Determine the (x, y) coordinate at the center of the cell enclosing the given text.  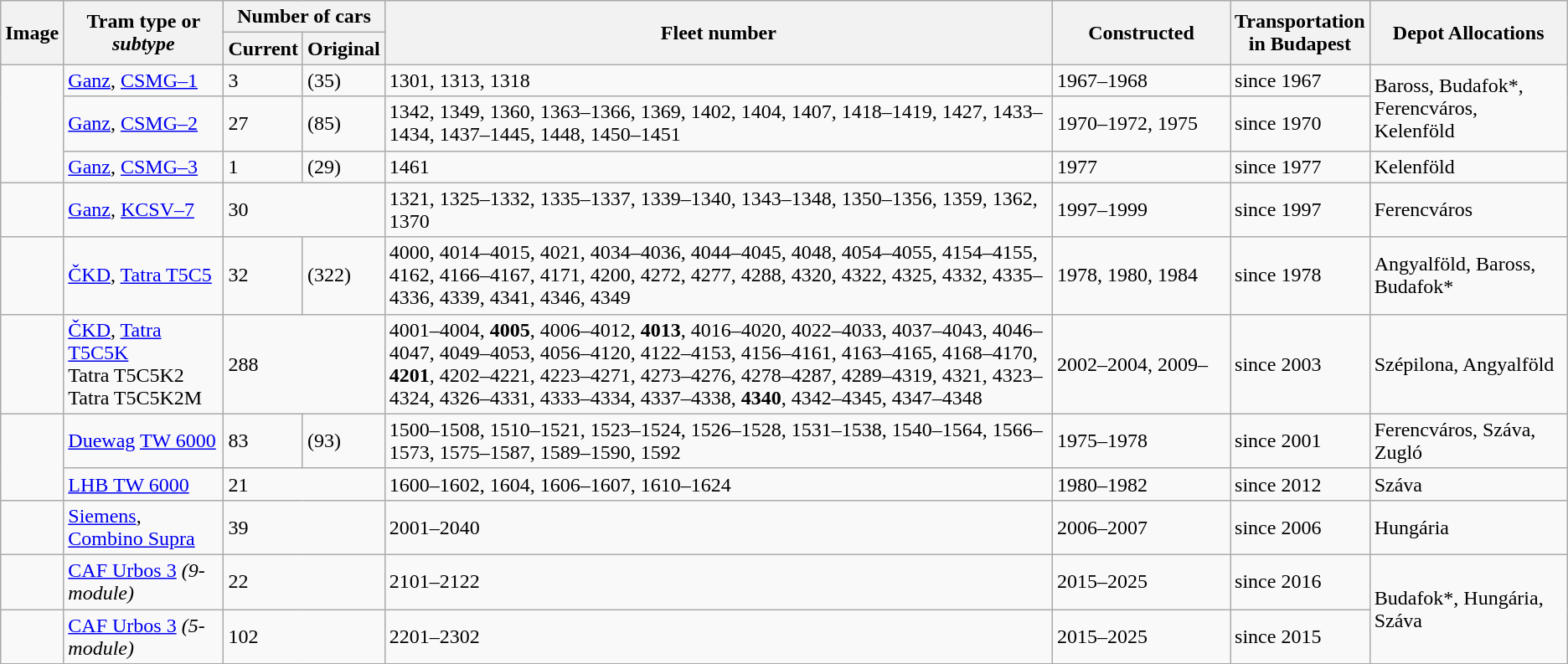
Budafok*, Hungária, Száva (1468, 609)
ČKD, Tatra T5C5KTatra T5C5K2Tatra T5C5K2M (144, 363)
since 1967 (1300, 80)
Angyalföld, Baross, Budafok* (1468, 275)
Fleet number (719, 33)
1967–1968 (1141, 80)
Image (32, 33)
27 (263, 124)
2201–2302 (719, 636)
Original (343, 49)
21 (304, 484)
(85) (343, 124)
(93) (343, 440)
2006–2007 (1141, 528)
Ferencváros (1468, 209)
Ganz, CSMG–1 (144, 80)
LHB TW 6000 (144, 484)
102 (304, 636)
since 2006 (1300, 528)
1461 (719, 167)
(29) (343, 167)
83 (263, 440)
since 2001 (1300, 440)
1975–1978 (1141, 440)
Kelenföld (1468, 167)
since 2016 (1300, 581)
Constructed (1141, 33)
Hungária (1468, 528)
since 1970 (1300, 124)
1301, 1313, 1318 (719, 80)
Duewag TW 6000 (144, 440)
2001–2040 (719, 528)
CAF Urbos 3 (9-module) (144, 581)
since 1978 (1300, 275)
1970–1972, 1975 (1141, 124)
Ganz, CSMG–2 (144, 124)
32 (263, 275)
Ganz, KCSV–7 (144, 209)
since 2012 (1300, 484)
1997–1999 (1141, 209)
288 (304, 363)
2002–2004, 2009– (1141, 363)
3 (263, 80)
CAF Urbos 3 (5-module) (144, 636)
1321, 1325–1332, 1335–1337, 1339–1340, 1343–1348, 1350–1356, 1359, 1362, 1370 (719, 209)
Siemens, Combino Supra (144, 528)
Baross, Budafok*, Ferencváros, Kelenföld (1468, 107)
1600–1602, 1604, 1606–1607, 1610–1624 (719, 484)
Current (263, 49)
1 (263, 167)
Tram type orsubtype (144, 33)
1978, 1980, 1984 (1141, 275)
30 (304, 209)
22 (304, 581)
1500–1508, 1510–1521, 1523–1524, 1526–1528, 1531–1538, 1540–1564, 1566–1573, 1575–1587, 1589–1590, 1592 (719, 440)
Depot Allocations (1468, 33)
since 1977 (1300, 167)
Number of cars (304, 17)
Szépilona, Angyalföld (1468, 363)
since 2003 (1300, 363)
ČKD, Tatra T5C5 (144, 275)
1342, 1349, 1360, 1363–1366, 1369, 1402, 1404, 1407, 1418–1419, 1427, 1433–1434, 1437–1445, 1448, 1450–1451 (719, 124)
Száva (1468, 484)
since 1997 (1300, 209)
since 2015 (1300, 636)
2101–2122 (719, 581)
1980–1982 (1141, 484)
Transportationin Budapest (1300, 33)
(322) (343, 275)
(35) (343, 80)
Ganz, CSMG–3 (144, 167)
Ferencváros, Száva, Zugló (1468, 440)
1977 (1141, 167)
39 (304, 528)
